Identify which cell holds the provided text, then report its [x, y] central coordinate. 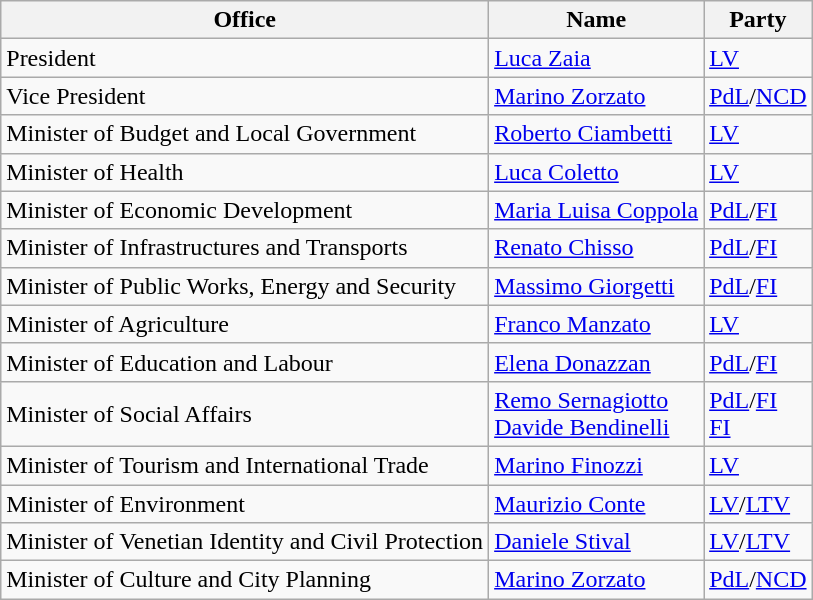
Minister of Environment [245, 503]
Maria Luisa Coppola [596, 210]
Massimo Giorgetti [596, 286]
Name [596, 20]
Minister of Education and Labour [245, 362]
Daniele Stival [596, 542]
Luca Coletto [596, 172]
President [245, 58]
Minister of Public Works, Energy and Security [245, 286]
Vice President [245, 96]
PdL/FIFI [758, 414]
Franco Manzato [596, 324]
Marino Finozzi [596, 465]
Minister of Budget and Local Government [245, 134]
Minister of Health [245, 172]
Roberto Ciambetti [596, 134]
Minister of Culture and City Planning [245, 580]
Minister of Tourism and International Trade [245, 465]
Minister of Economic Development [245, 210]
Luca Zaia [596, 58]
Minister of Venetian Identity and Civil Protection [245, 542]
Minister of Agriculture [245, 324]
Office [245, 20]
Minister of Infrastructures and Transports [245, 248]
Remo Sernagiotto Davide Bendinelli [596, 414]
Elena Donazzan [596, 362]
Maurizio Conte [596, 503]
Party [758, 20]
Minister of Social Affairs [245, 414]
Renato Chisso [596, 248]
